Search for the cell housing the specified text and yield its (X, Y) center coordinate. 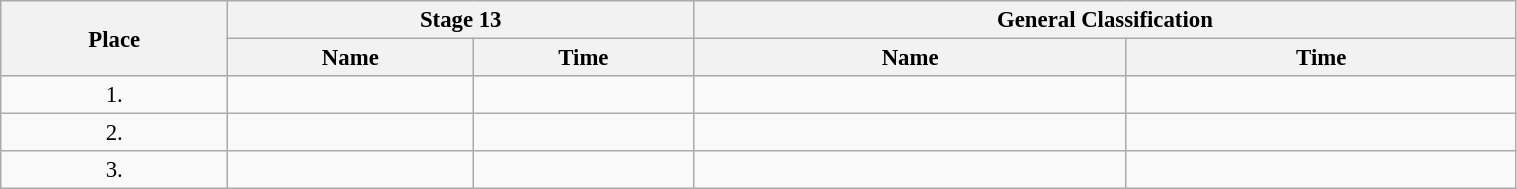
3. (114, 170)
General Classification (1105, 20)
2. (114, 133)
Place (114, 38)
1. (114, 95)
Stage 13 (461, 20)
